Search for the cell housing the specified text and yield its [X, Y] center coordinate. 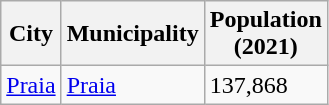
Population(2021) [266, 34]
Municipality [132, 34]
City [31, 34]
137,868 [266, 85]
